Capture the cell that displays the provided text and extract its [X, Y] central coordinate. 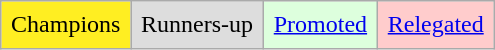
Champions [66, 25]
Runners-up [198, 25]
Relegated [436, 25]
Promoted [320, 25]
